From the cell containing the given text, extract its center point as (x, y) coordinate. 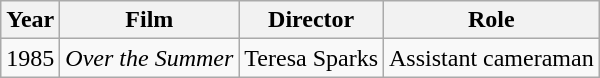
Role (492, 20)
Assistant cameraman (492, 58)
1985 (30, 58)
Over the Summer (150, 58)
Film (150, 20)
Year (30, 20)
Teresa Sparks (312, 58)
Director (312, 20)
